Provide the [X, Y] coordinate of the cell's center where the given text is located.  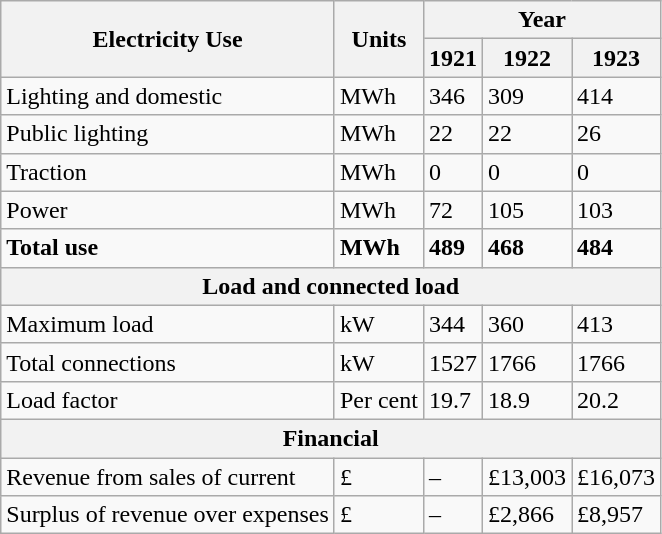
309 [526, 96]
Year [542, 20]
Load factor [168, 400]
484 [616, 248]
Units [378, 39]
413 [616, 324]
Total connections [168, 362]
£16,073 [616, 477]
344 [452, 324]
1923 [616, 58]
1527 [452, 362]
Per cent [378, 400]
18.9 [526, 400]
£8,957 [616, 515]
£2,866 [526, 515]
Revenue from sales of current [168, 477]
Electricity Use [168, 39]
489 [452, 248]
1921 [452, 58]
103 [616, 210]
Surplus of revenue over expenses [168, 515]
Total use [168, 248]
Maximum load [168, 324]
346 [452, 96]
468 [526, 248]
Public lighting [168, 134]
19.7 [452, 400]
105 [526, 210]
26 [616, 134]
Load and connected load [331, 286]
72 [452, 210]
Power [168, 210]
Financial [331, 438]
£13,003 [526, 477]
Lighting and domestic [168, 96]
1922 [526, 58]
20.2 [616, 400]
414 [616, 96]
360 [526, 324]
Traction [168, 172]
